Search for the cell housing the specified text and yield its (x, y) center coordinate. 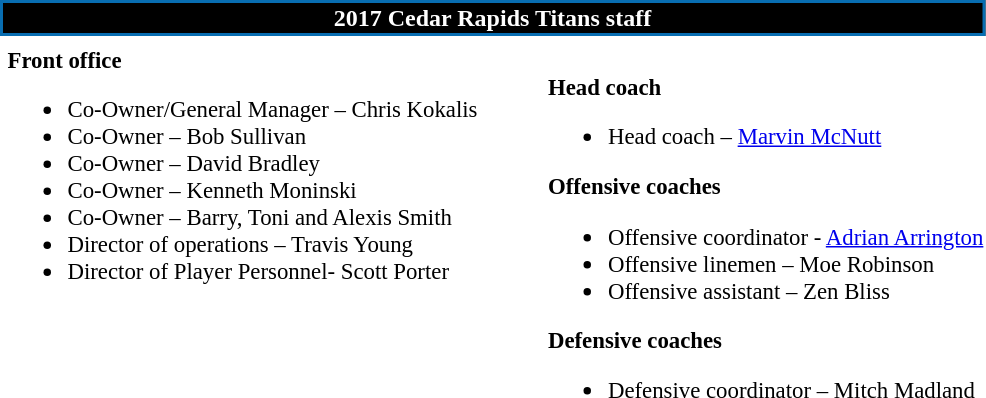
2017 Cedar Rapids Titans staff (492, 18)
